Extract the [X, Y] coordinate from the center of the cell holding the provided text.  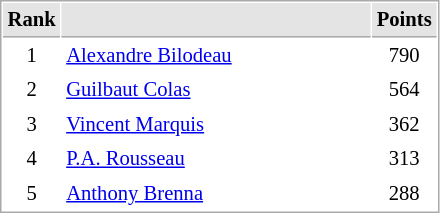
1 [32, 56]
564 [404, 90]
2 [32, 90]
Points [404, 20]
Vincent Marquis [216, 124]
P.A. Rousseau [216, 158]
288 [404, 194]
Anthony Brenna [216, 194]
4 [32, 158]
790 [404, 56]
5 [32, 194]
313 [404, 158]
Rank [32, 20]
362 [404, 124]
3 [32, 124]
Alexandre Bilodeau [216, 56]
Guilbaut Colas [216, 90]
